Return (x, y) of the center of cell containing provided text 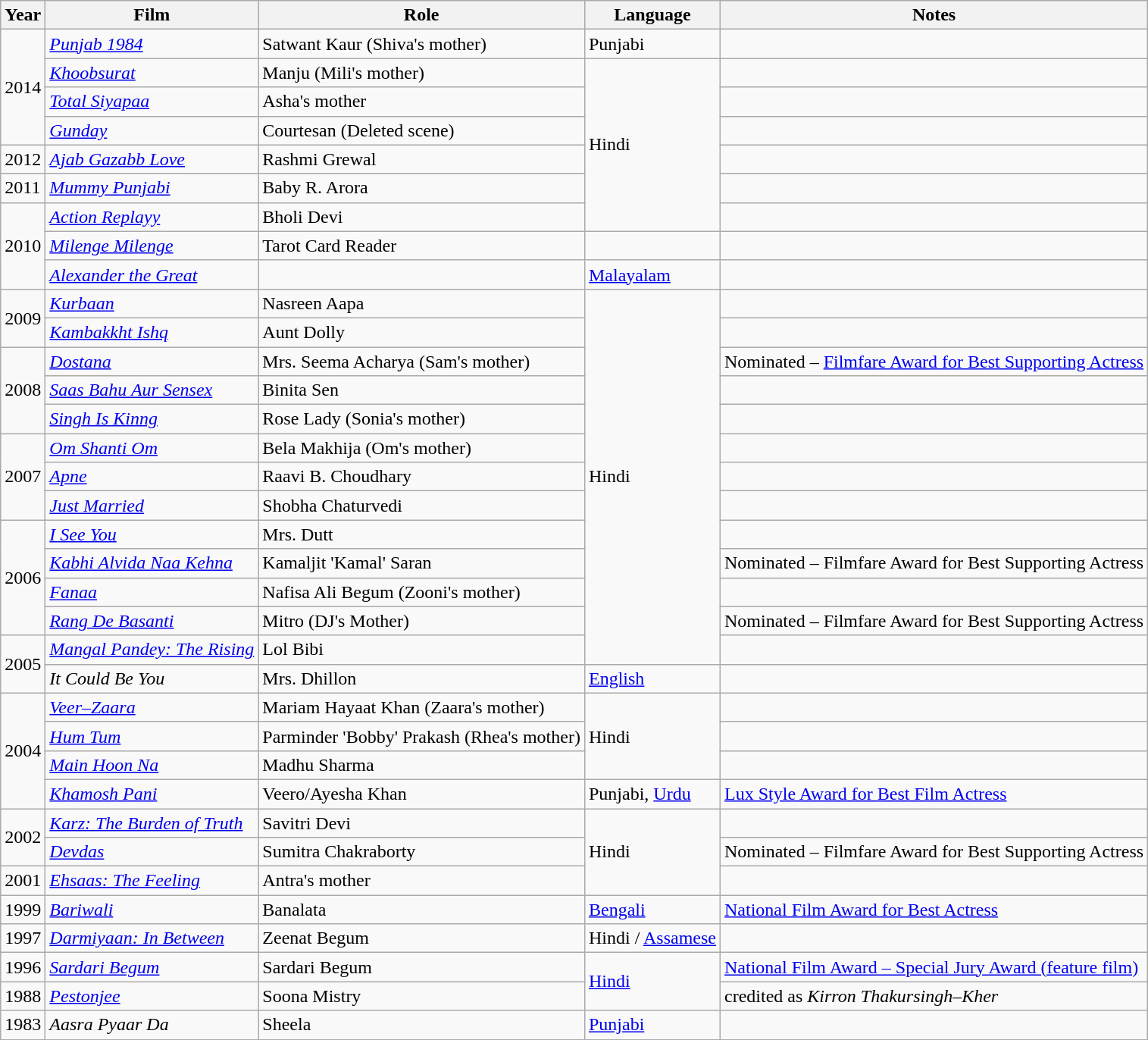
Nasreen Aapa (421, 303)
Raavi B. Choudhary (421, 477)
Mummy Punjabi (152, 188)
Dostana (152, 362)
Hindi / Assamese (652, 938)
Just Married (152, 506)
Alexander the Great (152, 274)
Om Shanti Om (152, 448)
Mariam Hayaat Khan (Zaara's mother) (421, 707)
Punjab 1984 (152, 44)
Lol Bibi (421, 650)
2014 (23, 87)
Veero/Ayesha Khan (421, 794)
2012 (23, 159)
Ajab Gazabb Love (152, 159)
Mrs. Seema Acharya (Sam's mother) (421, 362)
Aasra Pyaar Da (152, 1025)
Gunday (152, 130)
Bholi Devi (421, 217)
Tarot Card Reader (421, 246)
Asha's mother (421, 102)
Rang De Basanti (152, 621)
Nafisa Ali Begum (Zooni's mother) (421, 592)
Punjabi, Urdu (652, 794)
2001 (23, 881)
2004 (23, 750)
Rashmi Grewal (421, 159)
1988 (23, 996)
credited as Kirron Thakursingh–Kher (934, 996)
Mrs. Dutt (421, 534)
Mrs. Dhillon (421, 678)
Malayalam (652, 274)
I See You (152, 534)
Apne (152, 477)
Savitri Devi (421, 822)
Devdas (152, 852)
Shobha Chaturvedi (421, 506)
Sumitra Chakraborty (421, 852)
Hum Tum (152, 736)
1996 (23, 967)
Singh Is Kinng (152, 419)
Bengali (652, 910)
Kamaljit 'Kamal' Saran (421, 563)
Milenge Milenge (152, 246)
2002 (23, 837)
Film (152, 15)
Khamosh Pani (152, 794)
Parminder 'Bobby' Prakash (Rhea's mother) (421, 736)
Kabhi Alvida Naa Kehna (152, 563)
Bariwali (152, 910)
Mangal Pandey: The Rising (152, 650)
Darmiyaan: In Between (152, 938)
English (652, 678)
Pestonjee (152, 996)
National Film Award for Best Actress (934, 910)
Saas Bahu Aur Sensex (152, 390)
Ehsaas: The Feeling (152, 881)
Khoobsurat (152, 73)
Satwant Kaur (Shiva's mother) (421, 44)
Lux Style Award for Best Film Actress (934, 794)
Manju (Mili's mother) (421, 73)
1997 (23, 938)
2006 (23, 578)
Main Hoon Na (152, 765)
2007 (23, 477)
Antra's mother (421, 881)
Veer–Zaara (152, 707)
Binita Sen (421, 390)
2008 (23, 390)
Karz: The Burden of Truth (152, 822)
Bela Makhija (Om's mother) (421, 448)
Baby R. Arora (421, 188)
Madhu Sharma (421, 765)
Kurbaan (152, 303)
1999 (23, 910)
Mitro (DJ's Mother) (421, 621)
2005 (23, 664)
Total Siyapaa (152, 102)
It Could Be You (152, 678)
2011 (23, 188)
Zeenat Begum (421, 938)
National Film Award – Special Jury Award (feature film) (934, 967)
Kambakkht Ishq (152, 332)
2010 (23, 246)
Notes (934, 15)
Fanaa (152, 592)
Rose Lady (Sonia's mother) (421, 419)
1983 (23, 1025)
Aunt Dolly (421, 332)
Language (652, 15)
Year (23, 15)
Action Replayy (152, 217)
2009 (23, 318)
Courtesan (Deleted scene) (421, 130)
Sheela (421, 1025)
Banalata (421, 910)
Role (421, 15)
Soona Mistry (421, 996)
